From the cell containing the given text, extract its center point as [x, y] coordinate. 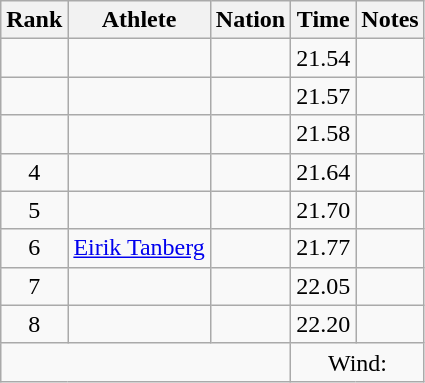
21.70 [324, 210]
21.54 [324, 58]
Athlete [139, 20]
Time [324, 20]
Notes [390, 20]
4 [34, 172]
21.64 [324, 172]
Rank [34, 20]
8 [34, 324]
6 [34, 248]
22.20 [324, 324]
Nation [250, 20]
22.05 [324, 286]
5 [34, 210]
21.57 [324, 96]
21.58 [324, 134]
Wind: [358, 362]
7 [34, 286]
Eirik Tanberg [139, 248]
21.77 [324, 248]
